Return the (X, Y) coordinate for the center point of the cell that contains the specified text.  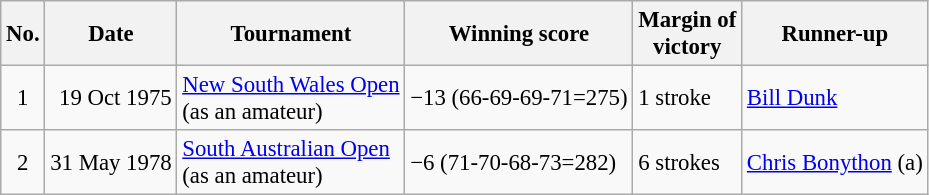
Chris Bonython (a) (836, 162)
Bill Dunk (836, 98)
2 (23, 162)
31 May 1978 (111, 162)
Date (111, 34)
No. (23, 34)
−13 (66-69-69-71=275) (519, 98)
New South Wales Open(as an amateur) (291, 98)
19 Oct 1975 (111, 98)
1 stroke (688, 98)
−6 (71-70-68-73=282) (519, 162)
Tournament (291, 34)
Runner-up (836, 34)
South Australian Open(as an amateur) (291, 162)
Margin ofvictory (688, 34)
6 strokes (688, 162)
Winning score (519, 34)
1 (23, 98)
